Search for the cell housing the specified text and yield its (X, Y) center coordinate. 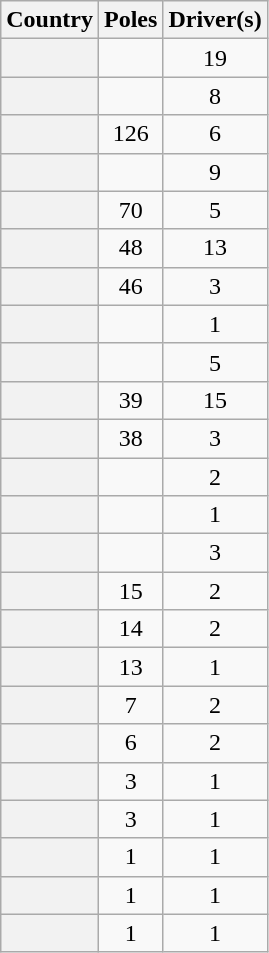
14 (130, 629)
126 (130, 134)
38 (130, 438)
46 (130, 286)
Country (50, 20)
Poles (130, 20)
8 (215, 96)
19 (215, 58)
9 (215, 172)
Driver(s) (215, 20)
70 (130, 210)
39 (130, 400)
7 (130, 705)
48 (130, 248)
